For the text-containing cell, return its midpoint in (x, y) coordinate format. 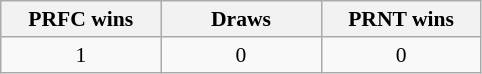
PRFC wins (81, 19)
PRNT wins (401, 19)
Draws (241, 19)
1 (81, 55)
